Output the [X, Y] coordinate of the center of the cell containing the given text.  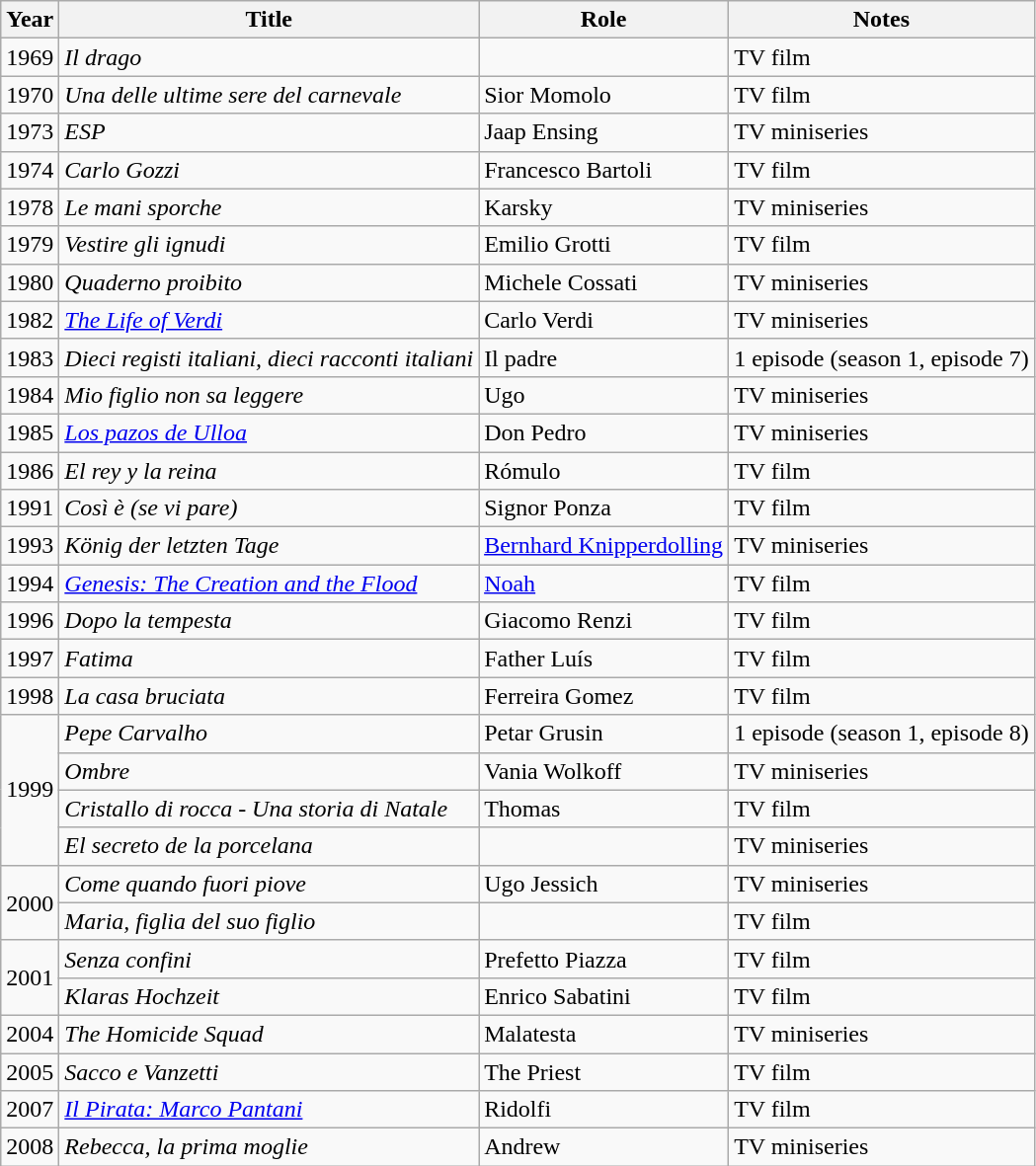
Los pazos de Ulloa [269, 432]
Don Pedro [604, 432]
Francesco Bartoli [604, 170]
1994 [30, 583]
König der letzten Tage [269, 546]
1983 [30, 357]
Title [269, 20]
Il Pirata: Marco Pantani [269, 1110]
1 episode (season 1, episode 8) [882, 734]
Vania Wolkoff [604, 771]
Ombre [269, 771]
Ferreira Gomez [604, 696]
Giacomo Renzi [604, 621]
Ugo Jessich [604, 884]
1978 [30, 207]
The Homicide Squad [269, 1034]
2008 [30, 1147]
2000 [30, 902]
1993 [30, 546]
Klaras Hochzeit [269, 996]
Father Luís [604, 659]
1969 [30, 57]
El secreto de la porcelana [269, 846]
Vestire gli ignudi [269, 245]
1973 [30, 132]
Il drago [269, 57]
Genesis: The Creation and the Flood [269, 583]
Carlo Gozzi [269, 170]
Maria, figlia del suo figlio [269, 921]
2004 [30, 1034]
1980 [30, 282]
1986 [30, 471]
Noah [604, 583]
Rebecca, la prima moglie [269, 1147]
Senza confini [269, 959]
Petar Grusin [604, 734]
1970 [30, 95]
Quaderno proibito [269, 282]
The Life of Verdi [269, 320]
Karsky [604, 207]
Jaap Ensing [604, 132]
Andrew [604, 1147]
Prefetto Piazza [604, 959]
Dopo la tempesta [269, 621]
Bernhard Knipperdolling [604, 546]
Così è (se vi pare) [269, 508]
The Priest [604, 1071]
La casa bruciata [269, 696]
2005 [30, 1071]
1 episode (season 1, episode 7) [882, 357]
Dieci registi italiani, dieci racconti italiani [269, 357]
Mio figlio non sa leggere [269, 395]
1991 [30, 508]
Signor Ponza [604, 508]
Le mani sporche [269, 207]
1996 [30, 621]
2007 [30, 1110]
Thomas [604, 809]
1998 [30, 696]
1979 [30, 245]
Sior Momolo [604, 95]
1985 [30, 432]
Cristallo di rocca - Una storia di Natale [269, 809]
1984 [30, 395]
Ugo [604, 395]
Role [604, 20]
1997 [30, 659]
Year [30, 20]
Malatesta [604, 1034]
Come quando fuori piove [269, 884]
Michele Cossati [604, 282]
Emilio Grotti [604, 245]
1982 [30, 320]
Fatima [269, 659]
Rómulo [604, 471]
1999 [30, 790]
Il padre [604, 357]
Enrico Sabatini [604, 996]
Pepe Carvalho [269, 734]
El rey y la reina [269, 471]
Una delle ultime sere del carnevale [269, 95]
Carlo Verdi [604, 320]
2001 [30, 977]
1974 [30, 170]
Sacco e Vanzetti [269, 1071]
Notes [882, 20]
ESP [269, 132]
Ridolfi [604, 1110]
